Locate the cell with the specified text and output its (x, y) center coordinate. 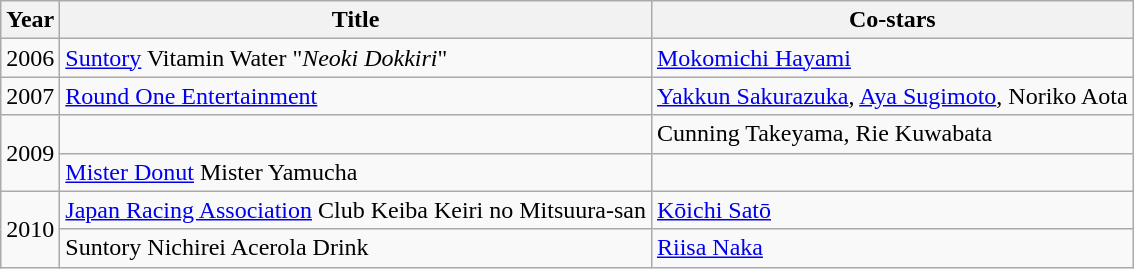
Yakkun Sakurazuka, Aya Sugimoto, Noriko Aota (892, 96)
Kōichi Satō (892, 210)
Mister Donut Mister Yamucha (356, 172)
Suntory Nichirei Acerola Drink (356, 248)
Suntory Vitamin Water "Neoki Dokkiri" (356, 58)
2010 (30, 229)
Mokomichi Hayami (892, 58)
Round One Entertainment (356, 96)
Cunning Takeyama, Rie Kuwabata (892, 134)
Japan Racing Association Club Keiba Keiri no Mitsuura-san (356, 210)
2009 (30, 153)
Year (30, 20)
Co-stars (892, 20)
Riisa Naka (892, 248)
2007 (30, 96)
2006 (30, 58)
Title (356, 20)
